Return the (x, y) coordinate for the center point of the cell that contains the specified text.  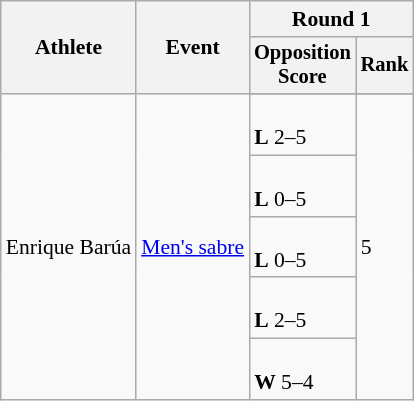
Men's sabre (192, 247)
Event (192, 48)
Rank (385, 66)
Round 1 (331, 19)
Opposition Score (302, 66)
W 5–4 (302, 370)
5 (385, 247)
Enrique Barúa (68, 247)
Athlete (68, 48)
